Detect which cell encompasses the target text, then output its [x, y] center coordinate. 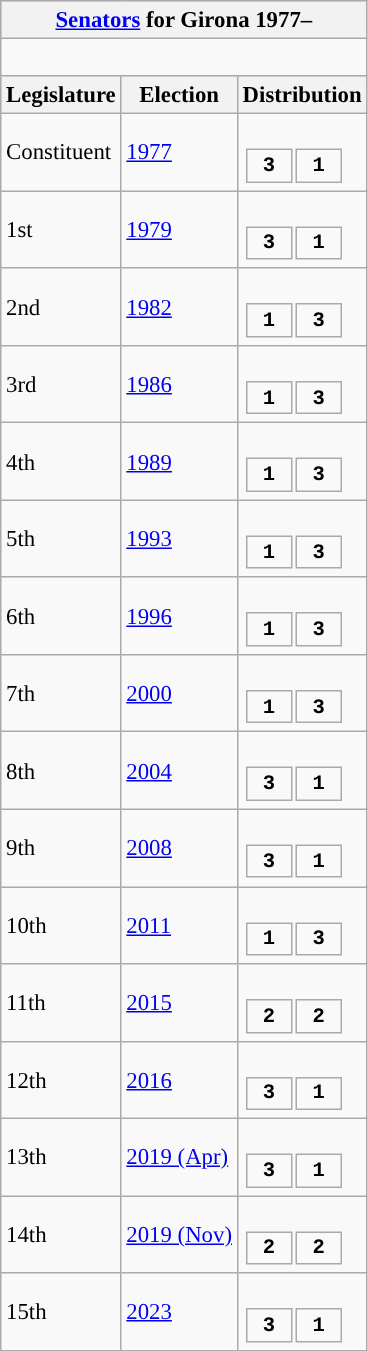
2023 [179, 1312]
12th [61, 1080]
Election [179, 95]
1979 [179, 230]
1989 [179, 462]
4th [61, 462]
1993 [179, 538]
2016 [179, 1080]
2nd [61, 306]
2015 [179, 1002]
Constituent [61, 152]
2011 [179, 926]
Distribution [302, 95]
11th [61, 1002]
3rd [61, 384]
2004 [179, 770]
14th [61, 1234]
15th [61, 1312]
2008 [179, 848]
1996 [179, 616]
1982 [179, 306]
6th [61, 616]
7th [61, 694]
13th [61, 1158]
8th [61, 770]
2019 (Apr) [179, 1158]
Legislature [61, 95]
Senators for Girona 1977– [184, 20]
1st [61, 230]
1986 [179, 384]
9th [61, 848]
2000 [179, 694]
5th [61, 538]
2019 (Nov) [179, 1234]
10th [61, 926]
1977 [179, 152]
